Identify which cell holds the provided text, then report its [X, Y] central coordinate. 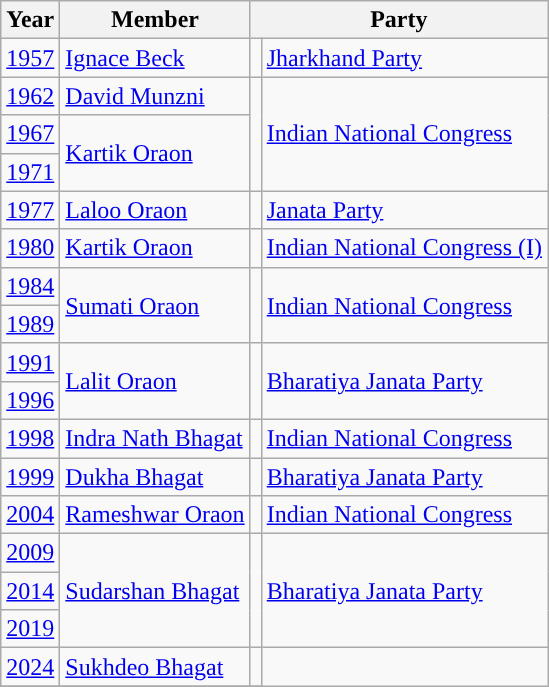
Sumati Oraon [155, 305]
1999 [30, 477]
1996 [30, 400]
Rameshwar Oraon [155, 515]
2019 [30, 629]
Year [30, 20]
Laloo Oraon [155, 210]
Member [155, 20]
1967 [30, 134]
1957 [30, 58]
1984 [30, 286]
2004 [30, 515]
David Munzni [155, 96]
Lalit Oraon [155, 381]
Sukhdeo Bhagat [155, 667]
1991 [30, 362]
Indra Nath Bhagat [155, 438]
Ignace Beck [155, 58]
1980 [30, 248]
2009 [30, 553]
1977 [30, 210]
Party [398, 20]
Jharkhand Party [404, 58]
1971 [30, 172]
Janata Party [404, 210]
Indian National Congress (I) [404, 248]
1989 [30, 324]
2014 [30, 591]
Dukha Bhagat [155, 477]
2024 [30, 667]
Sudarshan Bhagat [155, 591]
1998 [30, 438]
1962 [30, 96]
